Output the (X, Y) coordinate of the center of the cell containing the given text.  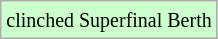
clinched Superfinal Berth (109, 20)
